Detect which cell encompasses the target text, then output its (x, y) center coordinate. 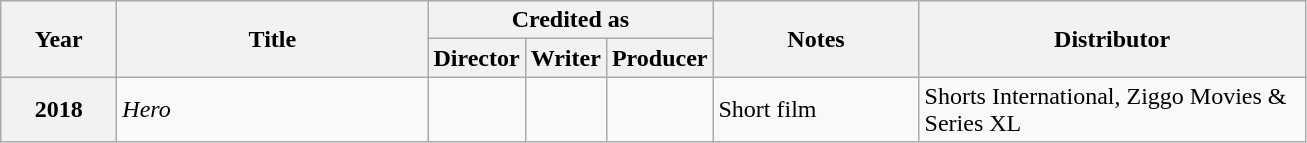
Short film (816, 110)
Notes (816, 39)
Distributor (1112, 39)
2018 (59, 110)
Title (272, 39)
Producer (660, 58)
Writer (566, 58)
Director (476, 58)
Year (59, 39)
Hero (272, 110)
Shorts International, Ziggo Movies & Series XL (1112, 110)
Credited as (570, 20)
